Output the [X, Y] coordinate of the center of the cell containing the given text.  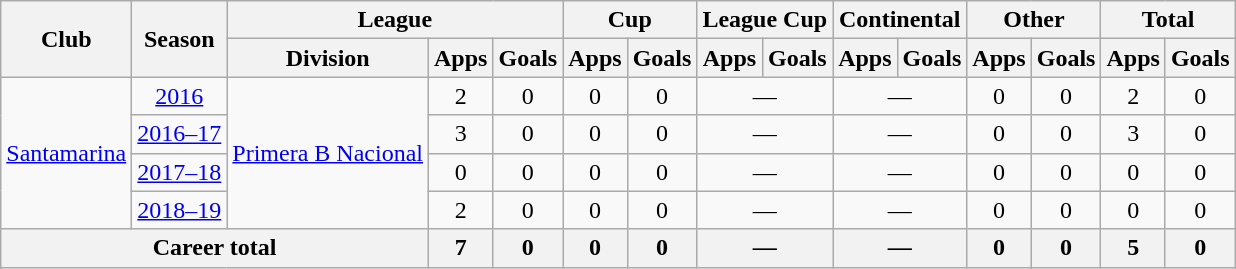
2018–19 [180, 210]
League [395, 20]
Career total [215, 248]
Continental [900, 20]
Season [180, 39]
Club [66, 39]
2017–18 [180, 172]
Cup [630, 20]
7 [461, 248]
2016–17 [180, 134]
Division [328, 58]
Other [1034, 20]
Total [1168, 20]
League Cup [765, 20]
Santamarina [66, 153]
5 [1133, 248]
Primera B Nacional [328, 153]
2016 [180, 96]
